Identify which cell holds the provided text, then report its [x, y] central coordinate. 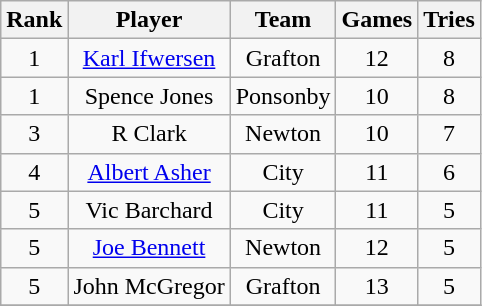
Spence Jones [149, 96]
Karl Ifwersen [149, 58]
R Clark [149, 134]
Vic Barchard [149, 210]
Team [283, 20]
Player [149, 20]
John McGregor [149, 286]
Joe Bennett [149, 248]
3 [34, 134]
Albert Asher [149, 172]
Rank [34, 20]
Tries [450, 20]
4 [34, 172]
Ponsonby [283, 96]
13 [377, 286]
6 [450, 172]
7 [450, 134]
Games [377, 20]
